Return [x, y] of the center of cell containing provided text 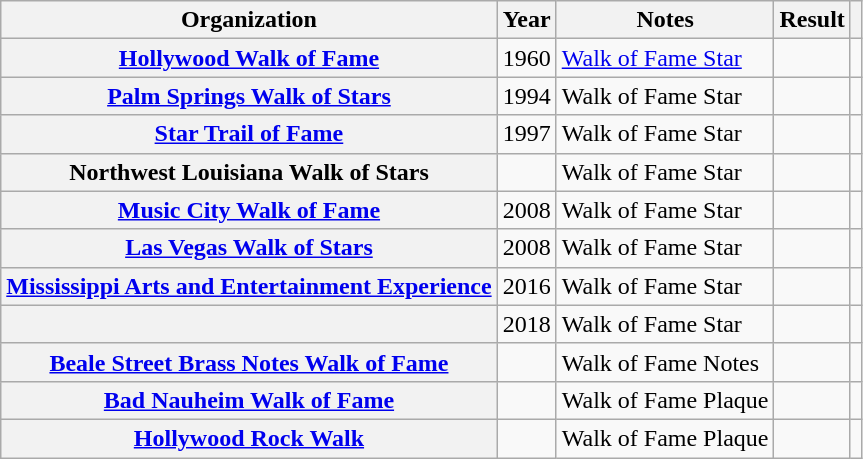
Las Vegas Walk of Stars [249, 248]
Palm Springs Walk of Stars [249, 96]
Hollywood Rock Walk [249, 438]
2016 [526, 286]
Mississippi Arts and Entertainment Experience [249, 286]
Star Trail of Fame [249, 134]
Bad Nauheim Walk of Fame [249, 400]
1994 [526, 96]
Walk of Fame Notes [665, 362]
Notes [665, 20]
Northwest Louisiana Walk of Stars [249, 172]
1960 [526, 58]
2018 [526, 324]
Result [812, 20]
1997 [526, 134]
Beale Street Brass Notes Walk of Fame [249, 362]
Music City Walk of Fame [249, 210]
Year [526, 20]
Organization [249, 20]
Hollywood Walk of Fame [249, 58]
